Extract the (x, y) coordinate from the center of the cell holding the provided text.  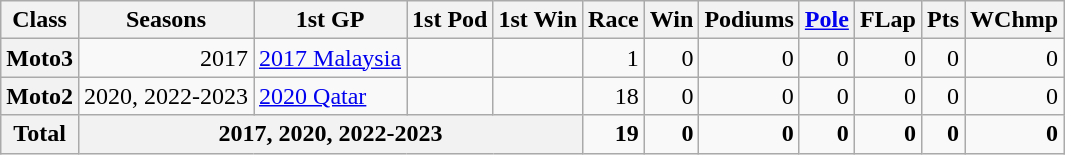
Moto2 (40, 96)
FLap (888, 20)
Pts (942, 20)
2017 Malaysia (330, 58)
1st Win (538, 20)
18 (614, 96)
1st Pod (450, 20)
2017, 2020, 2022-2023 (330, 134)
Pole (826, 20)
Win (672, 20)
Moto3 (40, 58)
2020, 2022-2023 (166, 96)
WChmp (1014, 20)
Seasons (166, 20)
Class (40, 20)
2017 (166, 58)
19 (614, 134)
Race (614, 20)
Podiums (749, 20)
Total (40, 134)
2020 Qatar (330, 96)
1st GP (330, 20)
1 (614, 58)
